Locate the cell with the specified text and output its [x, y] center coordinate. 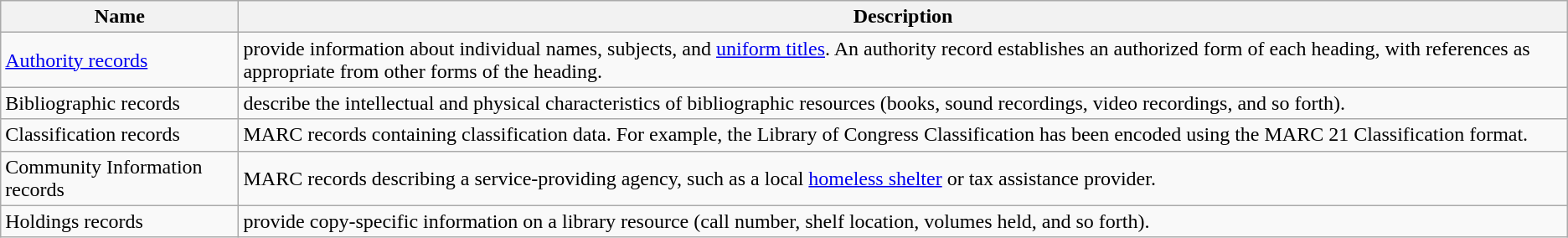
provide copy-specific information on a library resource (call number, shelf location, volumes held, and so forth). [903, 221]
MARC records describing a service-providing agency, such as a local homeless shelter or tax assistance provider. [903, 178]
Community Information records [120, 178]
Description [903, 17]
Holdings records [120, 221]
Authority records [120, 60]
Name [120, 17]
Bibliographic records [120, 103]
Classification records [120, 135]
describe the intellectual and physical characteristics of bibliographic resources (books, sound recordings, video recordings, and so forth). [903, 103]
